Determine the (X, Y) coordinate at the center of the cell enclosing the given text.  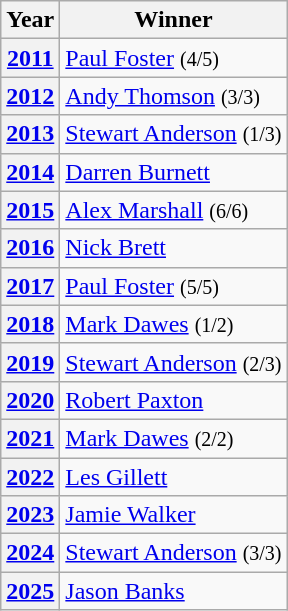
Year (30, 20)
Paul Foster (4/5) (174, 58)
Jamie Walker (174, 515)
2024 (30, 553)
2021 (30, 438)
Alex Marshall (6/6) (174, 210)
Robert Paxton (174, 400)
2013 (30, 134)
Les Gillett (174, 477)
2016 (30, 248)
Stewart Anderson (1/3) (174, 134)
Mark Dawes (1/2) (174, 324)
Jason Banks (174, 591)
Paul Foster (5/5) (174, 286)
2011 (30, 58)
2022 (30, 477)
Darren Burnett (174, 172)
Stewart Anderson (2/3) (174, 362)
2020 (30, 400)
Nick Brett (174, 248)
Winner (174, 20)
2012 (30, 96)
Andy Thomson (3/3) (174, 96)
2017 (30, 286)
Stewart Anderson (3/3) (174, 553)
2015 (30, 210)
2018 (30, 324)
2019 (30, 362)
2014 (30, 172)
2023 (30, 515)
Mark Dawes (2/2) (174, 438)
2025 (30, 591)
